From the cell containing the given text, extract its center point as (X, Y) coordinate. 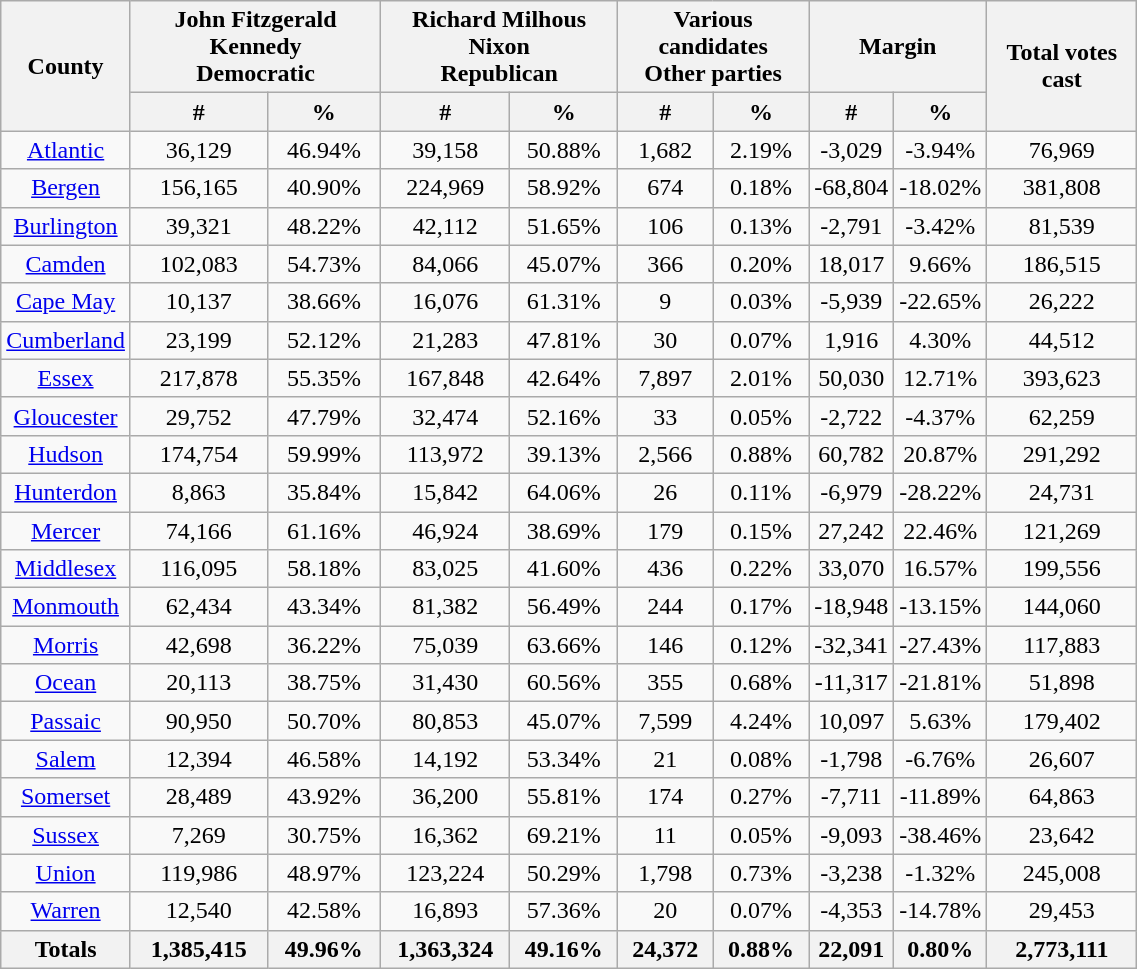
Margin (898, 47)
-3.42% (940, 226)
23,642 (1062, 835)
-21.81% (940, 683)
146 (665, 645)
-5,939 (852, 302)
26,222 (1062, 302)
0.11% (761, 492)
54.73% (324, 264)
10,137 (198, 302)
22,091 (852, 949)
Burlington (66, 226)
-18.02% (940, 188)
0.15% (761, 531)
0.03% (761, 302)
Camden (66, 264)
62,259 (1062, 416)
36,129 (198, 150)
42.64% (564, 378)
-9,093 (852, 835)
1,385,415 (198, 949)
2.01% (761, 378)
42.58% (324, 911)
9.66% (940, 264)
116,095 (198, 569)
0.73% (761, 873)
28,489 (198, 797)
81,539 (1062, 226)
69.21% (564, 835)
-2,722 (852, 416)
County (66, 66)
Sussex (66, 835)
Ocean (66, 683)
436 (665, 569)
29,453 (1062, 911)
117,883 (1062, 645)
31,430 (446, 683)
16,076 (446, 302)
11 (665, 835)
50,030 (852, 378)
1,363,324 (446, 949)
26 (665, 492)
81,382 (446, 607)
38.75% (324, 683)
47.81% (564, 340)
Middlesex (66, 569)
9 (665, 302)
Total votes cast (1062, 66)
52.16% (564, 416)
35.84% (324, 492)
62,434 (198, 607)
51,898 (1062, 683)
7,897 (665, 378)
14,192 (446, 759)
58.18% (324, 569)
-6.76% (940, 759)
39,158 (446, 150)
23,199 (198, 340)
144,060 (1062, 607)
217,878 (198, 378)
16,893 (446, 911)
48.22% (324, 226)
36.22% (324, 645)
38.66% (324, 302)
-11.89% (940, 797)
-7,711 (852, 797)
-2,791 (852, 226)
61.16% (324, 531)
64.06% (564, 492)
7,269 (198, 835)
21,283 (446, 340)
50.29% (564, 873)
-3.94% (940, 150)
-3,238 (852, 873)
119,986 (198, 873)
63.66% (564, 645)
John Fitzgerald KennedyDemocratic (255, 47)
Hudson (66, 454)
5.63% (940, 721)
167,848 (446, 378)
2,773,111 (1062, 949)
32,474 (446, 416)
16.57% (940, 569)
-3,029 (852, 150)
2,566 (665, 454)
47.79% (324, 416)
57.36% (564, 911)
-1.32% (940, 873)
21 (665, 759)
-28.22% (940, 492)
12,394 (198, 759)
186,515 (1062, 264)
Various candidatesOther parties (712, 47)
-6,979 (852, 492)
27,242 (852, 531)
-13.15% (940, 607)
0.08% (761, 759)
75,039 (446, 645)
0.68% (761, 683)
Hunterdon (66, 492)
83,025 (446, 569)
Cumberland (66, 340)
291,292 (1062, 454)
-11,317 (852, 683)
7,599 (665, 721)
113,972 (446, 454)
Warren (66, 911)
Passaic (66, 721)
40.90% (324, 188)
90,950 (198, 721)
174,754 (198, 454)
1,682 (665, 150)
52.12% (324, 340)
2.19% (761, 150)
61.31% (564, 302)
0.20% (761, 264)
36,200 (446, 797)
121,269 (1062, 531)
Somerset (66, 797)
Monmouth (66, 607)
106 (665, 226)
355 (665, 683)
59.99% (324, 454)
38.69% (564, 531)
10,097 (852, 721)
Bergen (66, 188)
58.92% (564, 188)
49.96% (324, 949)
20.87% (940, 454)
22.46% (940, 531)
51.65% (564, 226)
0.17% (761, 607)
1,916 (852, 340)
0.22% (761, 569)
179,402 (1062, 721)
Gloucester (66, 416)
74,166 (198, 531)
245,008 (1062, 873)
46.58% (324, 759)
244 (665, 607)
42,698 (198, 645)
55.81% (564, 797)
44,512 (1062, 340)
4.24% (761, 721)
33 (665, 416)
174 (665, 797)
55.35% (324, 378)
46.94% (324, 150)
-4.37% (940, 416)
-1,798 (852, 759)
0.27% (761, 797)
39,321 (198, 226)
39.13% (564, 454)
30.75% (324, 835)
42,112 (446, 226)
-14.78% (940, 911)
56.49% (564, 607)
-27.43% (940, 645)
43.34% (324, 607)
674 (665, 188)
-4,353 (852, 911)
224,969 (446, 188)
24,731 (1062, 492)
60,782 (852, 454)
15,842 (446, 492)
Union (66, 873)
4.30% (940, 340)
1,798 (665, 873)
-32,341 (852, 645)
43.92% (324, 797)
41.60% (564, 569)
393,623 (1062, 378)
29,752 (198, 416)
Essex (66, 378)
49.16% (564, 949)
26,607 (1062, 759)
Totals (66, 949)
80,853 (446, 721)
46,924 (446, 531)
Cape May (66, 302)
50.70% (324, 721)
-18,948 (852, 607)
84,066 (446, 264)
12,540 (198, 911)
366 (665, 264)
381,808 (1062, 188)
0.18% (761, 188)
8,863 (198, 492)
Morris (66, 645)
16,362 (446, 835)
76,969 (1062, 150)
Richard Milhous NixonRepublican (500, 47)
50.88% (564, 150)
199,556 (1062, 569)
12.71% (940, 378)
-68,804 (852, 188)
0.12% (761, 645)
-22.65% (940, 302)
123,224 (446, 873)
0.80% (940, 949)
Mercer (66, 531)
-38.46% (940, 835)
24,372 (665, 949)
60.56% (564, 683)
179 (665, 531)
48.97% (324, 873)
156,165 (198, 188)
102,083 (198, 264)
20 (665, 911)
0.13% (761, 226)
33,070 (852, 569)
53.34% (564, 759)
20,113 (198, 683)
18,017 (852, 264)
30 (665, 340)
Atlantic (66, 150)
64,863 (1062, 797)
Salem (66, 759)
